Extract the [X, Y] coordinate from the center of the cell holding the provided text.  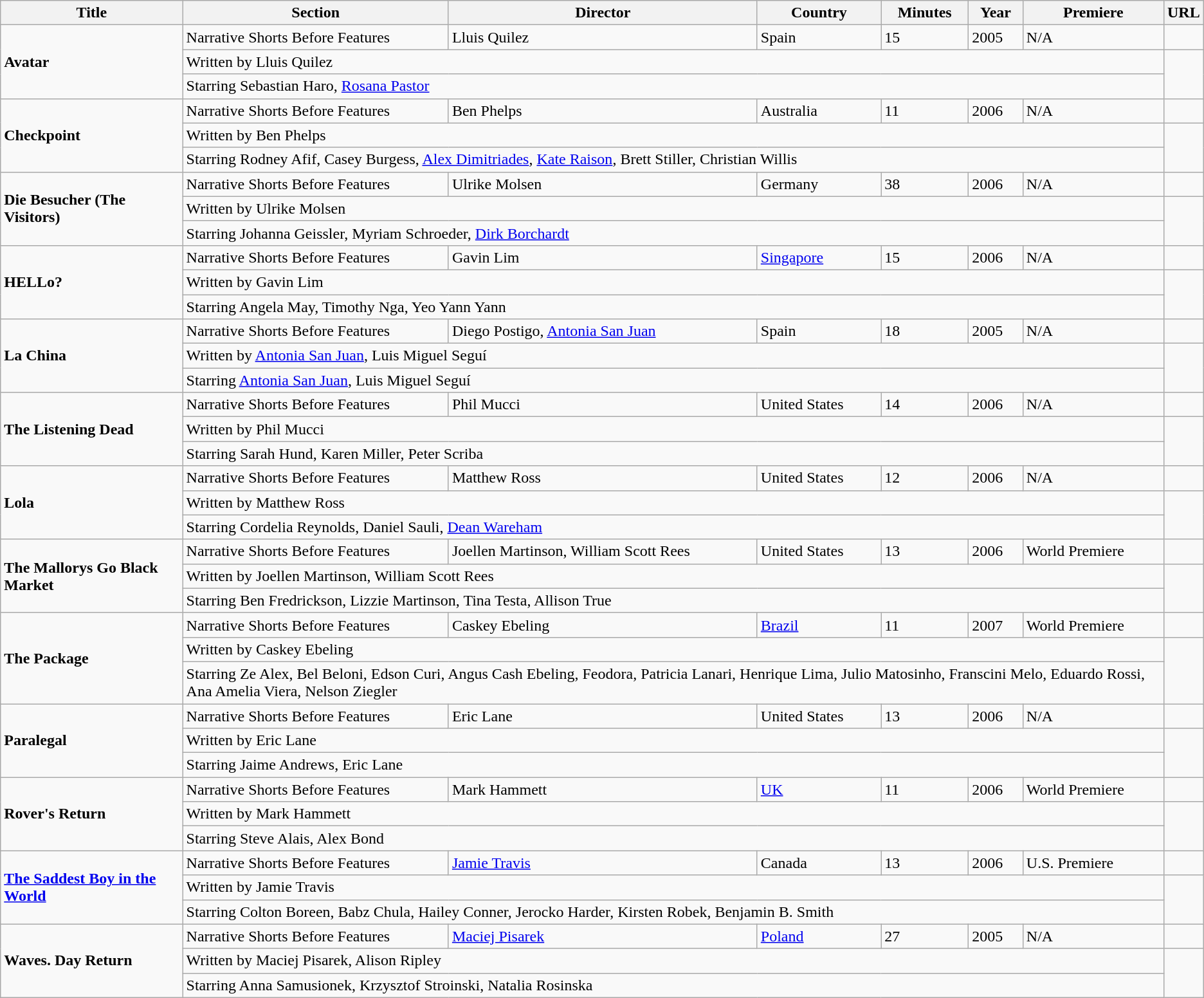
Mark Hammett [603, 790]
38 [925, 184]
Written by Antonia San Juan, Luis Miguel Seguí [673, 356]
Written by Ulrike Molsen [673, 208]
2007 [996, 625]
Die Besucher (The Visitors) [91, 208]
URL [1183, 13]
Diego Postigo, Antonia San Juan [603, 331]
The Saddest Boy in the World [91, 887]
Year [996, 13]
Starring Antonia San Juan, Luis Miguel Seguí [673, 380]
The Package [91, 658]
Starring Sebastian Haro, Rosana Pastor [673, 86]
Starring Johanna Geissler, Myriam Schroeder, Dirk Borchardt [673, 233]
Lola [91, 503]
Matthew Ross [603, 478]
Written by Matthew Ross [673, 503]
18 [925, 331]
27 [925, 936]
Singapore [819, 257]
Caskey Ebeling [603, 625]
Written by Joellen Martinson, William Scott Rees [673, 576]
The Listening Dead [91, 429]
Director [603, 13]
Written by Phil Mucci [673, 429]
Gavin Lim [603, 257]
Written by Jamie Travis [673, 887]
Australia [819, 111]
Title [91, 13]
Eric Lane [603, 716]
Written by Eric Lane [673, 741]
Lluis Quilez [603, 37]
Ulrike Molsen [603, 184]
Written by Mark Hammett [673, 814]
HELLo? [91, 282]
Starring Sarah Hund, Karen Miller, Peter Scriba [673, 454]
Written by Gavin Lim [673, 282]
Rover's Return [91, 814]
Starring Anna Samusionek, Krzysztof Stroinski, Natalia Rosinska [673, 985]
Checkpoint [91, 135]
UK [819, 790]
Jamie Travis [603, 863]
Maciej Pisarek [603, 936]
Paralegal [91, 741]
Germany [819, 184]
Starring Steve Alais, Alex Bond [673, 838]
La China [91, 356]
Written by Caskey Ebeling [673, 649]
12 [925, 478]
Canada [819, 863]
14 [925, 405]
Written by Lluis Quilez [673, 62]
Poland [819, 936]
Starring Angela May, Timothy Nga, Yeo Yann Yann [673, 307]
Avatar [91, 62]
Starring Ben Fredrickson, Lizzie Martinson, Tina Testa, Allison True [673, 600]
Written by Maciej Pisarek, Alison Ripley [673, 961]
The Mallorys Go Black Market [91, 576]
Minutes [925, 13]
Phil Mucci [603, 405]
Starring Cordelia Reynolds, Daniel Sauli, Dean Wareham [673, 527]
Ben Phelps [603, 111]
Joellen Martinson, William Scott Rees [603, 551]
Starring Rodney Afif, Casey Burgess, Alex Dimitriades, Kate Raison, Brett Stiller, Christian Willis [673, 160]
Country [819, 13]
Starring Jaime Andrews, Eric Lane [673, 765]
Starring Colton Boreen, Babz Chula, Hailey Conner, Jerocko Harder, Kirsten Robek, Benjamin B. Smith [673, 912]
Waves. Day Return [91, 961]
Premiere [1093, 13]
Written by Ben Phelps [673, 135]
U.S. Premiere [1093, 863]
Brazil [819, 625]
Section [315, 13]
